Determine the (X, Y) coordinate at the center of the cell enclosing the given text.  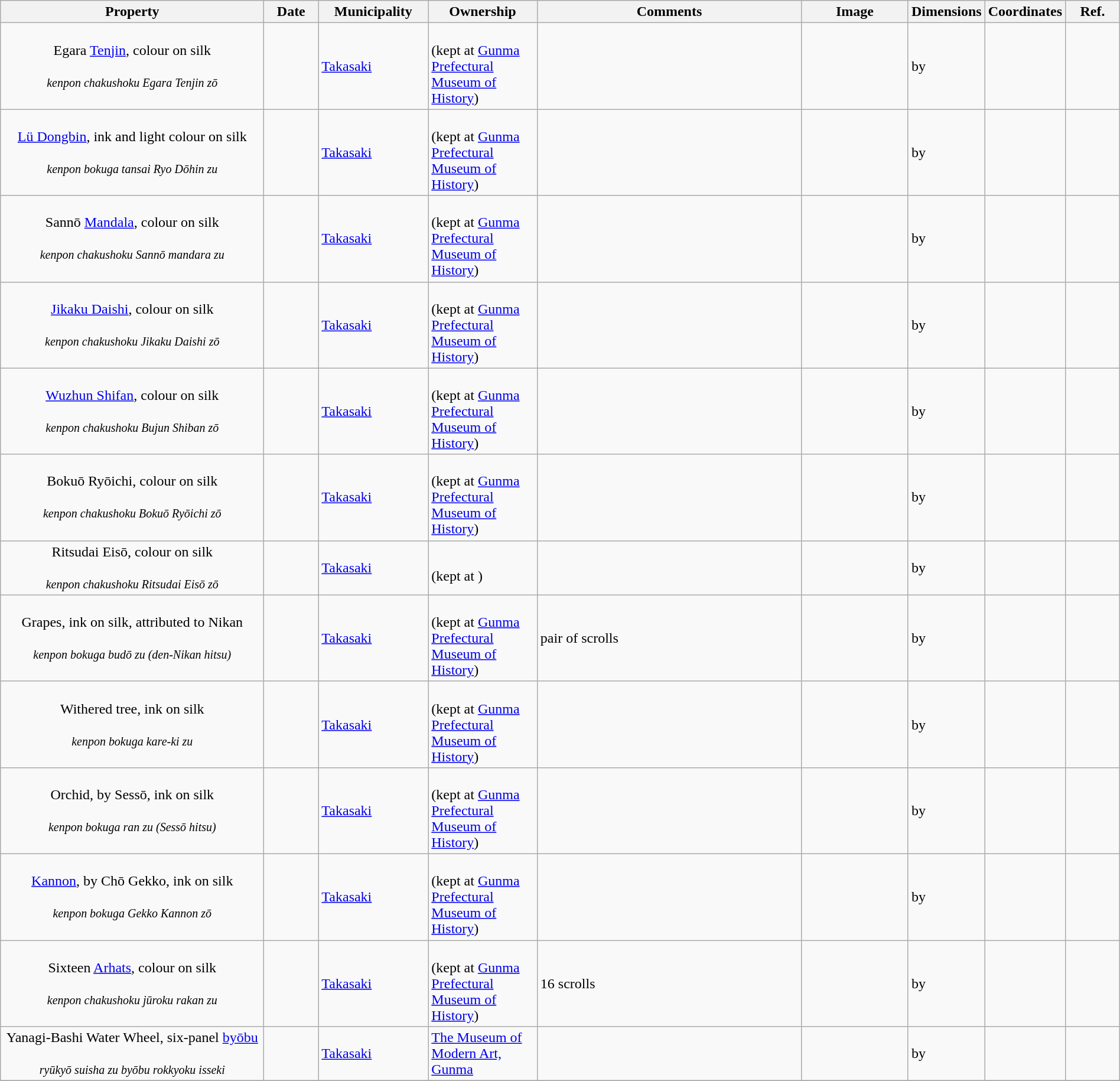
Coordinates (1025, 12)
Jikaku Daishi, colour on silkkenpon chakushoku Jikaku Daishi zō (132, 325)
Lü Dongbin, ink and light colour on silkkenpon bokuga tansai Ryo Dōhin zu (132, 152)
Property (132, 12)
Image (855, 12)
Ownership (483, 12)
The Museum of Modern Art, Gunma (483, 1054)
Yanagi-Bashi Water Wheel, six-panel byōburyūkyō suisha zu byōbu rokkyoku isseki (132, 1054)
Ref. (1093, 12)
Grapes, ink on silk, attributed to Nikankenpon bokuga budō zu (den-Nikan hitsu) (132, 638)
(kept at ) (483, 568)
Orchid, by Sessō, ink on silkkenpon bokuga ran zu (Sessō hitsu) (132, 810)
Wuzhun Shifan, colour on silkkenpon chakushoku Bujun Shiban zō (132, 411)
Kannon, by Chō Gekko, ink on silkkenpon bokuga Gekko Kannon zō (132, 897)
Municipality (373, 12)
Dimensions (946, 12)
Withered tree, ink on silkkenpon bokuga kare-ki zu (132, 724)
pair of scrolls (669, 638)
Date (291, 12)
Sannō Mandala, colour on silkkenpon chakushoku Sannō mandara zu (132, 239)
Egara Tenjin, colour on silkkenpon chakushoku Egara Tenjin zō (132, 66)
Sixteen Arhats, colour on silkkenpon chakushoku jūroku rakan zu (132, 984)
Comments (669, 12)
Ritsudai Eisō, colour on silkkenpon chakushoku Ritsudai Eisō zō (132, 568)
Bokuō Ryōichi, colour on silkkenpon chakushoku Bokuō Ryōichi zō (132, 497)
16 scrolls (669, 984)
